For the text-containing cell, return its midpoint in [X, Y] coordinate format. 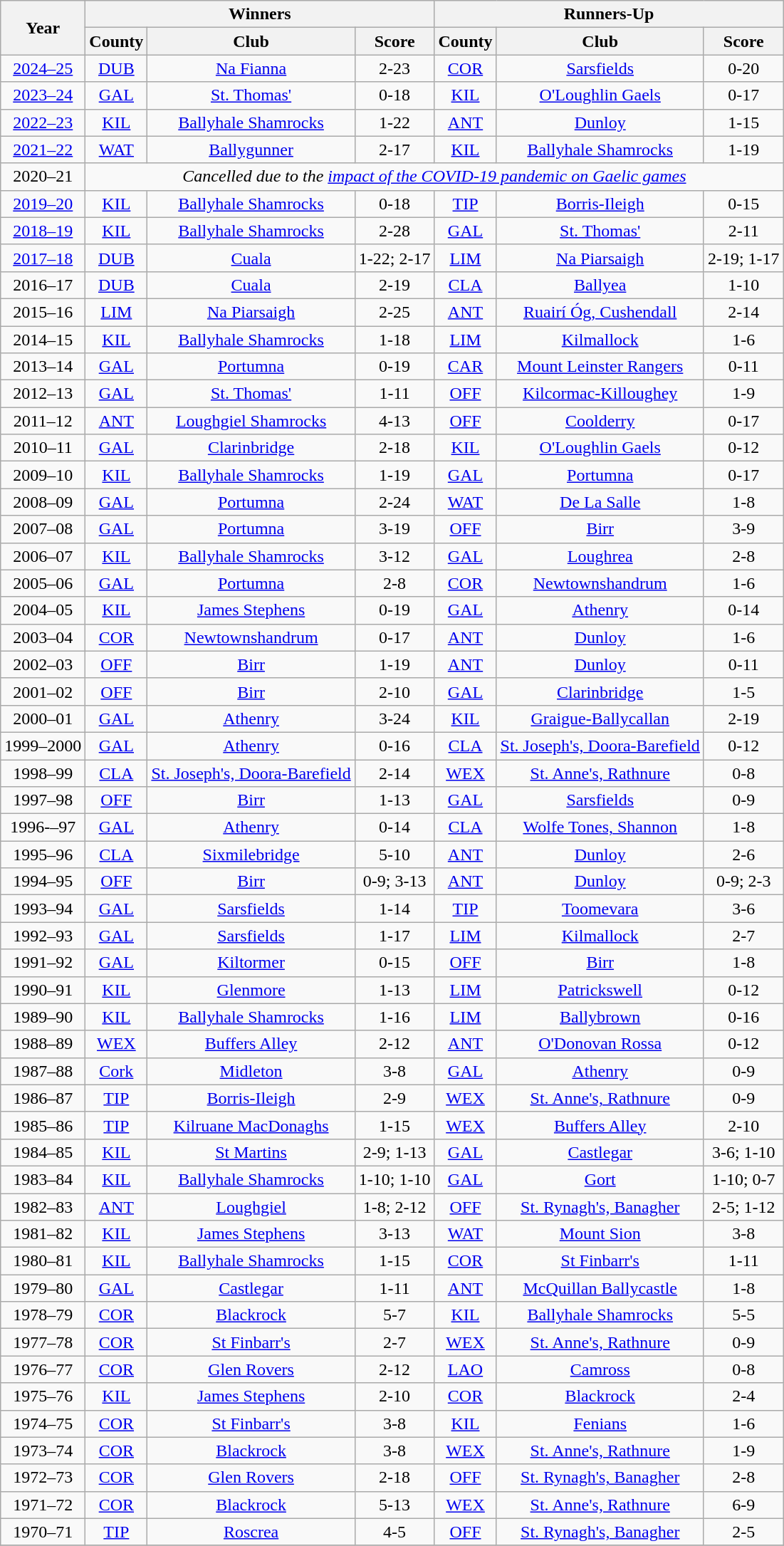
1996-–97 [43, 827]
Mount Leinster Rangers [600, 367]
2005–06 [43, 583]
3-6 [743, 909]
2018–19 [43, 231]
1972–73 [43, 1478]
Loughgiel [251, 1207]
Midleton [251, 1071]
Fenians [600, 1424]
1998–99 [43, 773]
Ballyea [600, 285]
McQuillan Ballycastle [600, 1288]
1973–74 [43, 1451]
2-9 [394, 1098]
2-23 [394, 68]
1989–90 [43, 1017]
1990–91 [43, 990]
0-9; 3-13 [394, 882]
Toomevara [600, 909]
1987–88 [43, 1071]
Winners [260, 14]
2009–10 [43, 475]
1-5 [743, 691]
2-25 [394, 312]
1978–79 [43, 1315]
1-10; 0-7 [743, 1179]
2015–16 [43, 312]
1979–80 [43, 1288]
3-24 [394, 719]
1992–93 [43, 936]
Glenmore [251, 990]
5-13 [394, 1505]
2007–08 [43, 529]
Patrickswell [600, 990]
Mount Sion [600, 1234]
Ballybrown [600, 1017]
CAR [466, 367]
2006–07 [43, 556]
Na Fianna [251, 68]
2-19; 1-17 [743, 258]
LAO [466, 1369]
Camross [600, 1369]
1988–89 [43, 1044]
2-24 [394, 502]
1-17 [394, 936]
Coolderry [600, 421]
2-28 [394, 231]
Loughrea [600, 556]
0-20 [743, 68]
Gort [600, 1179]
2014–15 [43, 340]
Sixmilebridge [251, 855]
1-22; 2-17 [394, 258]
Graigue-Ballycallan [600, 719]
2013–14 [43, 367]
1982–83 [43, 1207]
1995–96 [43, 855]
2-4 [743, 1396]
1991–92 [43, 963]
Kilcormac-Killoughey [600, 394]
1983–84 [43, 1179]
O'Donovan Rossa [600, 1044]
1-22 [394, 122]
2024–25 [43, 68]
2-5; 1-12 [743, 1207]
3-6; 1-10 [743, 1152]
1986–87 [43, 1098]
Year [43, 28]
0-9; 2-3 [743, 882]
1974–75 [43, 1424]
1985–86 [43, 1125]
2023–24 [43, 95]
3-12 [394, 556]
2-9; 1-13 [394, 1152]
St Martins [251, 1152]
2022–23 [43, 122]
2021–22 [43, 150]
2017–18 [43, 258]
1999–2000 [43, 746]
1984–85 [43, 1152]
2000–01 [43, 719]
1981–82 [43, 1234]
4-5 [394, 1532]
1-8; 2-12 [394, 1207]
1-18 [394, 340]
1-16 [394, 1017]
1-10 [743, 285]
Loughgiel Shamrocks [251, 421]
4-13 [394, 421]
2016–17 [43, 285]
5-10 [394, 855]
1994–95 [43, 882]
2004–05 [43, 610]
Kilruane MacDonaghs [251, 1125]
2011–12 [43, 421]
6-9 [743, 1505]
1977–78 [43, 1342]
2-17 [394, 150]
3-13 [394, 1234]
1997–98 [43, 800]
1-14 [394, 909]
2008–09 [43, 502]
2010–11 [43, 448]
Cancelled due to the impact of the COVID-19 pandemic on Gaelic games [434, 177]
2-5 [743, 1532]
1971–72 [43, 1505]
5-7 [394, 1315]
3-19 [394, 529]
1980–81 [43, 1261]
De La Salle [600, 502]
2002–03 [43, 664]
Ballygunner [251, 150]
Wolfe Tones, Shannon [600, 827]
1975–76 [43, 1396]
2019–20 [43, 204]
3-9 [743, 529]
Kiltormer [251, 963]
1970–71 [43, 1532]
5-5 [743, 1315]
2-6 [743, 855]
2001–02 [43, 691]
Cork [117, 1071]
1993–94 [43, 909]
2012–13 [43, 394]
Runners-Up [609, 14]
1976–77 [43, 1369]
2020–21 [43, 177]
2003–04 [43, 637]
Ruairí Óg, Cushendall [600, 312]
2-11 [743, 231]
Roscrea [251, 1532]
1-10; 1-10 [394, 1179]
